Determine the (X, Y) coordinate at the center of the cell enclosing the given text.  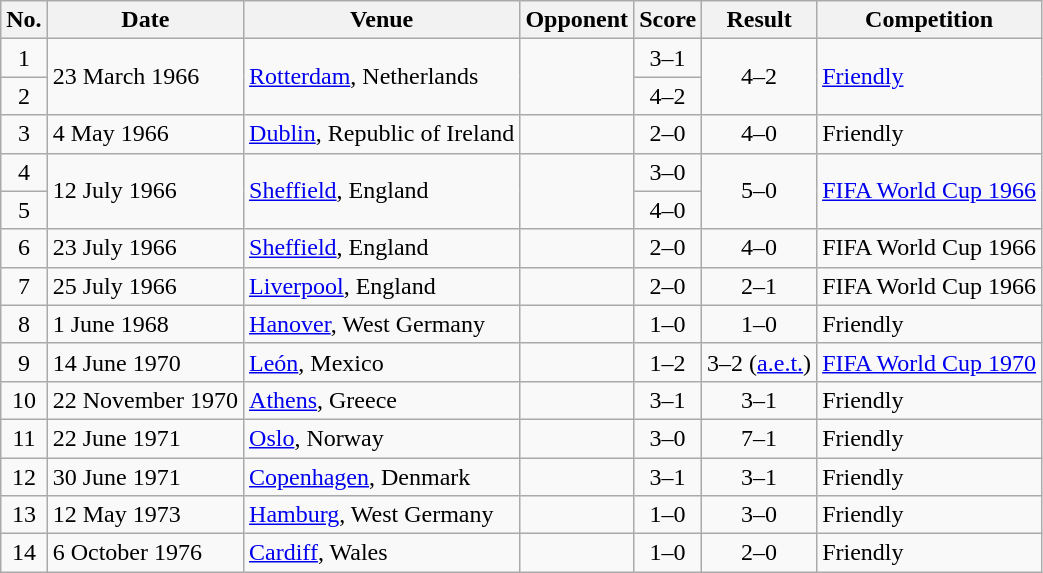
12 (24, 477)
9 (24, 362)
12 July 1966 (145, 191)
Opponent (577, 20)
Cardiff, Wales (382, 553)
14 June 1970 (145, 362)
7–1 (760, 438)
3 (24, 134)
4 May 1966 (145, 134)
Score (668, 20)
Athens, Greece (382, 400)
30 June 1971 (145, 477)
3–2 (a.e.t.) (760, 362)
5–0 (760, 191)
Hanover, West Germany (382, 324)
4 (24, 172)
Oslo, Norway (382, 438)
22 June 1971 (145, 438)
6 (24, 248)
No. (24, 20)
Hamburg, West Germany (382, 515)
6 October 1976 (145, 553)
23 July 1966 (145, 248)
Dublin, Republic of Ireland (382, 134)
Date (145, 20)
23 March 1966 (145, 77)
5 (24, 210)
8 (24, 324)
11 (24, 438)
22 November 1970 (145, 400)
Result (760, 20)
Copenhagen, Denmark (382, 477)
10 (24, 400)
León, Mexico (382, 362)
FIFA World Cup 1970 (930, 362)
Competition (930, 20)
14 (24, 553)
Venue (382, 20)
7 (24, 286)
1–2 (668, 362)
2 (24, 96)
2–1 (760, 286)
25 July 1966 (145, 286)
1 (24, 58)
Liverpool, England (382, 286)
13 (24, 515)
12 May 1973 (145, 515)
1 June 1968 (145, 324)
Rotterdam, Netherlands (382, 77)
